Return (x, y) of the center of cell containing provided text 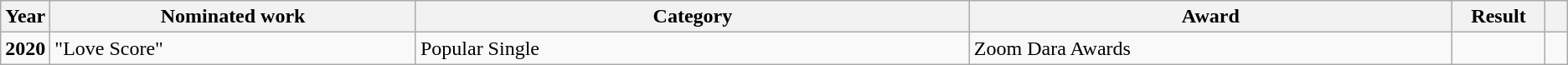
Category (692, 17)
Popular Single (692, 48)
Zoom Dara Awards (1210, 48)
2020 (25, 48)
Year (25, 17)
Result (1498, 17)
Nominated work (233, 17)
"Love Score" (233, 48)
Award (1210, 17)
